Search for the cell housing the specified text and yield its (X, Y) center coordinate. 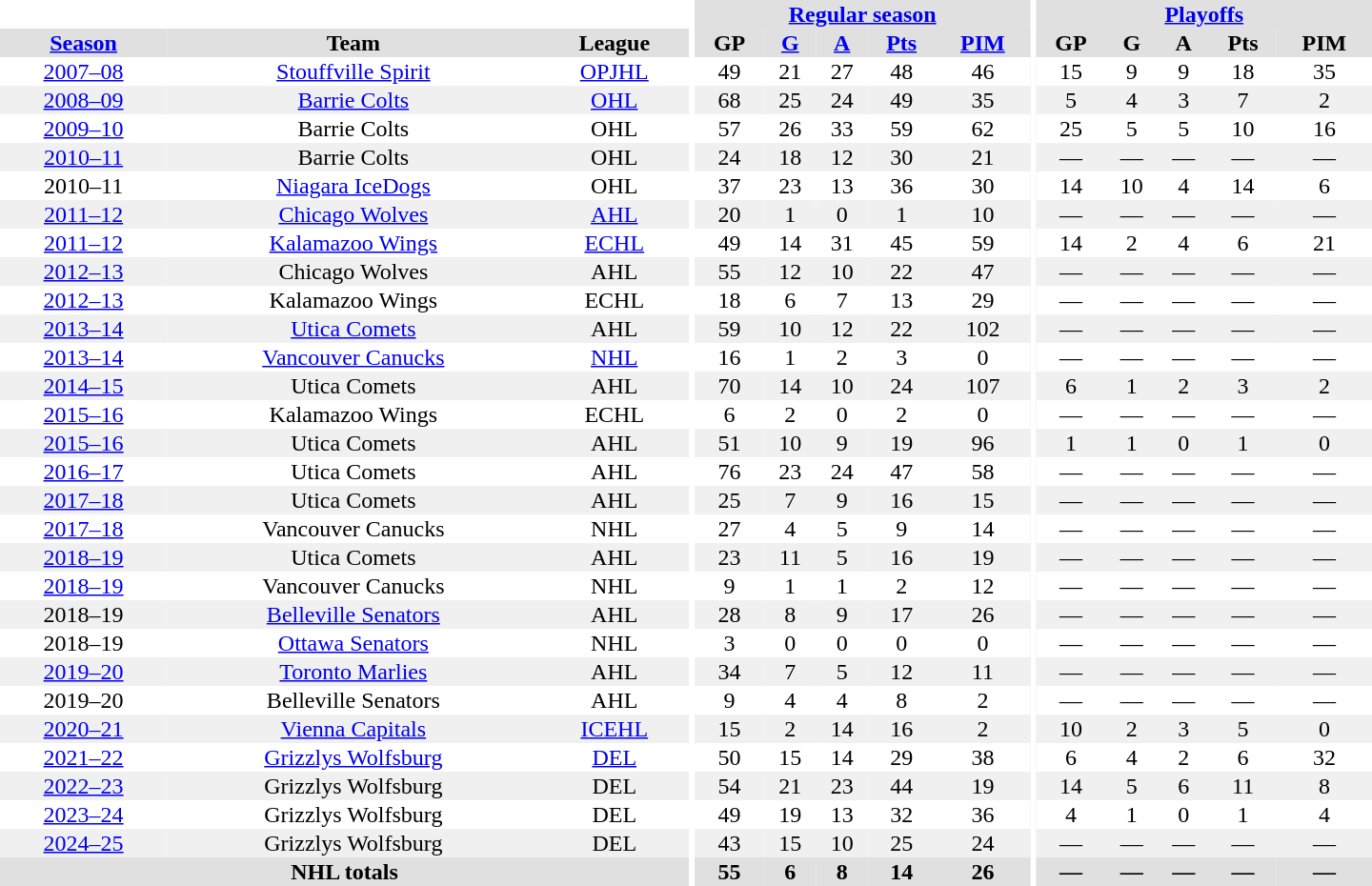
League (615, 43)
62 (982, 129)
58 (982, 472)
Niagara IceDogs (353, 186)
OPJHL (615, 71)
70 (730, 386)
2020–21 (84, 729)
ICEHL (615, 729)
45 (901, 243)
76 (730, 472)
57 (730, 129)
Stouffville Spirit (353, 71)
43 (730, 843)
50 (730, 757)
2023–24 (84, 815)
2009–10 (84, 129)
54 (730, 786)
102 (982, 329)
20 (730, 214)
Season (84, 43)
NHL totals (345, 872)
2016–17 (84, 472)
2021–22 (84, 757)
107 (982, 386)
28 (730, 614)
33 (842, 129)
Vienna Capitals (353, 729)
Ottawa Senators (353, 643)
37 (730, 186)
44 (901, 786)
96 (982, 443)
68 (730, 100)
Regular season (862, 14)
51 (730, 443)
48 (901, 71)
2007–08 (84, 71)
Team (353, 43)
46 (982, 71)
2008–09 (84, 100)
2022–23 (84, 786)
2014–15 (84, 386)
2024–25 (84, 843)
38 (982, 757)
Toronto Marlies (353, 672)
31 (842, 243)
Playoffs (1204, 14)
17 (901, 614)
34 (730, 672)
